Pinpoint the cell where the given text exists, returning its (X, Y) midpoint coordinate. 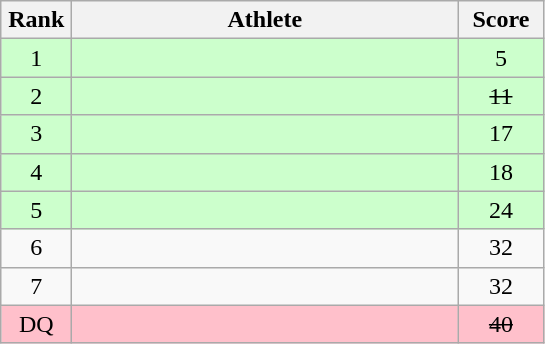
18 (501, 172)
6 (36, 248)
40 (501, 324)
7 (36, 286)
1 (36, 58)
11 (501, 96)
Athlete (265, 20)
17 (501, 134)
24 (501, 210)
4 (36, 172)
DQ (36, 324)
Score (501, 20)
3 (36, 134)
Rank (36, 20)
2 (36, 96)
